Identify which cell holds the provided text, then report its [x, y] central coordinate. 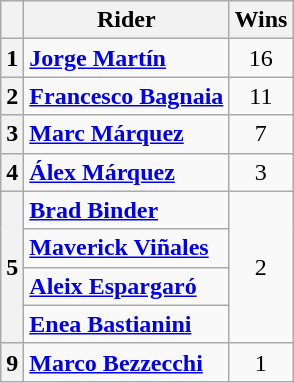
Rider [126, 20]
Aleix Espargaró [126, 286]
Maverick Viñales [126, 248]
5 [12, 267]
11 [261, 96]
Wins [261, 20]
9 [12, 362]
7 [261, 134]
Marc Márquez [126, 134]
Jorge Martín [126, 58]
Francesco Bagnaia [126, 96]
Marco Bezzecchi [126, 362]
4 [12, 172]
16 [261, 58]
Álex Márquez [126, 172]
Brad Binder [126, 210]
Enea Bastianini [126, 324]
